Return [X, Y] of the center of cell containing provided text 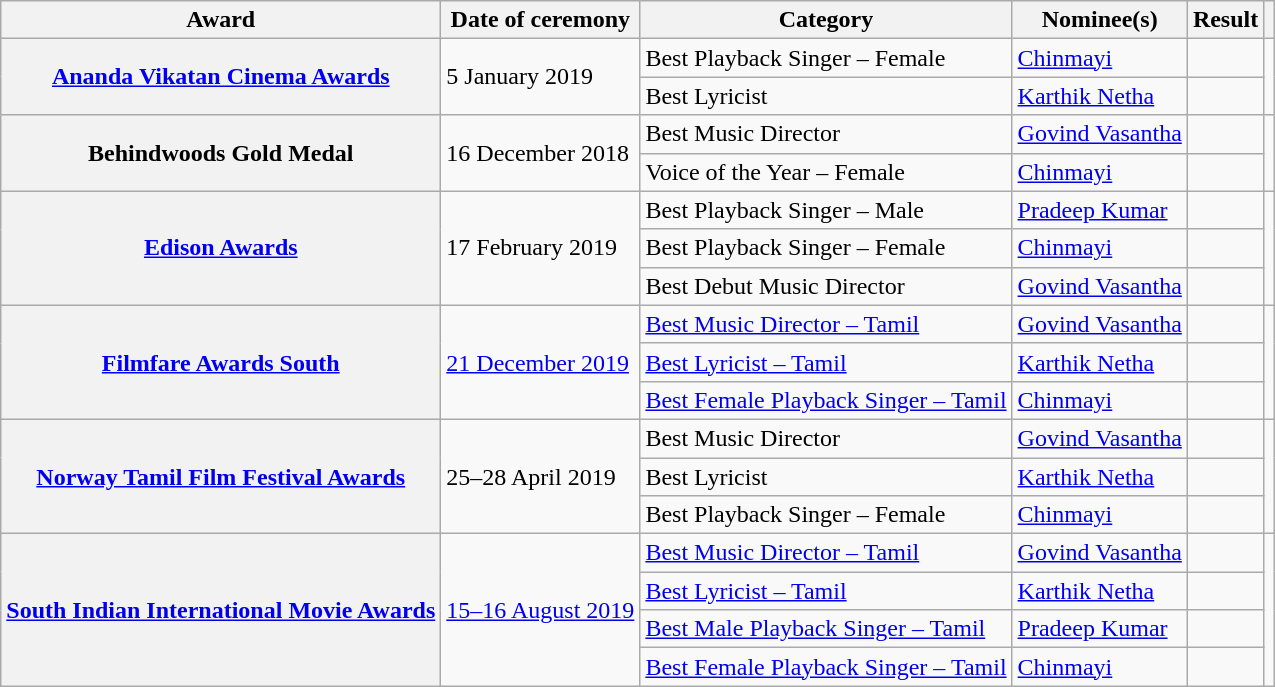
Best Playback Singer – Male [826, 210]
Award [221, 20]
Best Male Playback Singer – Tamil [826, 629]
Nominee(s) [1100, 20]
16 December 2018 [540, 153]
Category [826, 20]
Date of ceremony [540, 20]
21 December 2019 [540, 362]
Voice of the Year – Female [826, 172]
Norway Tamil Film Festival Awards [221, 476]
Filmfare Awards South [221, 362]
17 February 2019 [540, 248]
15–16 August 2019 [540, 610]
Best Debut Music Director [826, 286]
Behindwoods Gold Medal [221, 153]
Ananda Vikatan Cinema Awards [221, 77]
5 January 2019 [540, 77]
South Indian International Movie Awards [221, 610]
25–28 April 2019 [540, 476]
Edison Awards [221, 248]
Result [1225, 20]
